Return (X, Y) of the center of cell containing provided text 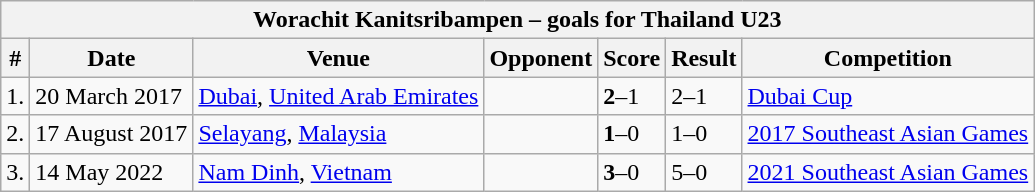
Selayang, Malaysia (338, 134)
Score (632, 58)
2017 Southeast Asian Games (888, 134)
Dubai Cup (888, 96)
Competition (888, 58)
20 March 2017 (112, 96)
Result (704, 58)
Worachit Kanitsribampen – goals for Thailand U23 (518, 20)
Date (112, 58)
2. (16, 134)
3. (16, 172)
14 May 2022 (112, 172)
Nam Dinh, Vietnam (338, 172)
1. (16, 96)
# (16, 58)
2021 Southeast Asian Games (888, 172)
Opponent (541, 58)
Dubai, United Arab Emirates (338, 96)
5–0 (704, 172)
3–0 (632, 172)
Venue (338, 58)
17 August 2017 (112, 134)
